Scan for the cell matching the given text and deliver its [x, y] coordinate at center. 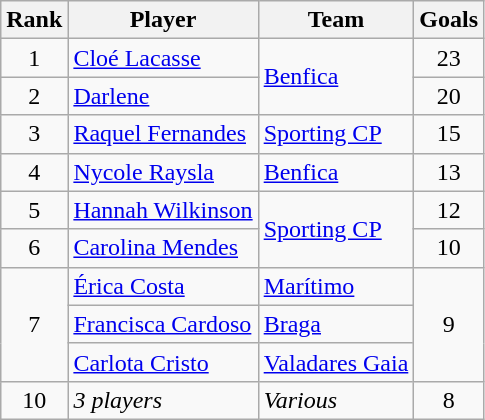
4 [34, 172]
1 [34, 58]
2 [34, 96]
Carlota Cristo [163, 362]
Francisca Cardoso [163, 324]
12 [449, 210]
Cloé Lacasse [163, 58]
Darlene [163, 96]
Player [163, 20]
Hannah Wilkinson [163, 210]
3 players [163, 400]
Braga [336, 324]
Marítimo [336, 286]
3 [34, 134]
Érica Costa [163, 286]
Rank [34, 20]
13 [449, 172]
15 [449, 134]
7 [34, 324]
Nycole Raysla [163, 172]
Team [336, 20]
9 [449, 324]
6 [34, 248]
5 [34, 210]
Various [336, 400]
23 [449, 58]
Goals [449, 20]
Valadares Gaia [336, 362]
Raquel Fernandes [163, 134]
20 [449, 96]
8 [449, 400]
Carolina Mendes [163, 248]
